Detect which cell encompasses the target text, then output its (X, Y) center coordinate. 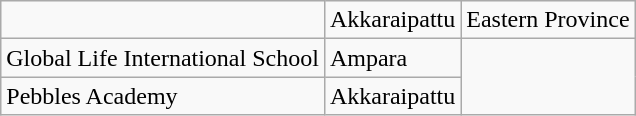
Global Life International School (163, 58)
Eastern Province (548, 20)
Pebbles Academy (163, 96)
Ampara (392, 58)
